Capture the cell that displays the provided text and extract its [X, Y] central coordinate. 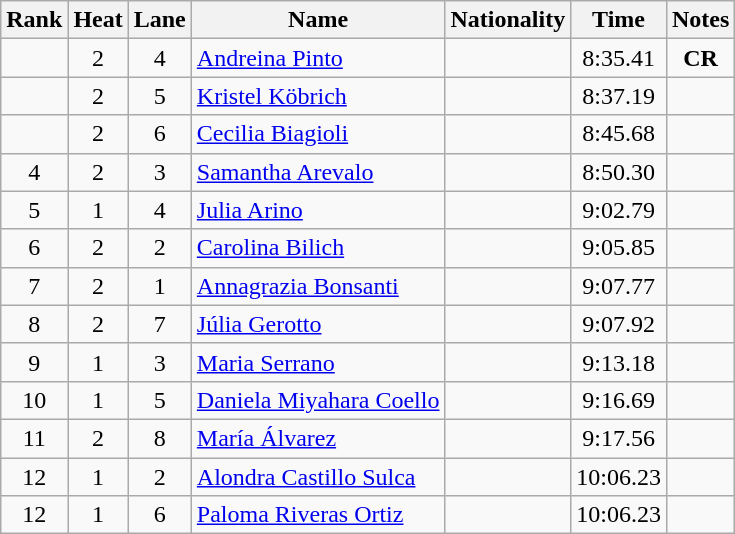
Carolina Bilich [318, 248]
8:50.30 [619, 172]
8:45.68 [619, 134]
9:17.56 [619, 438]
Rank [34, 20]
CR [700, 58]
Cecilia Biagioli [318, 134]
Heat [98, 20]
11 [34, 438]
9:07.92 [619, 324]
Lane [160, 20]
Samantha Arevalo [318, 172]
Julia Arino [318, 210]
Maria Serrano [318, 362]
María Álvarez [318, 438]
Name [318, 20]
Notes [700, 20]
9 [34, 362]
Paloma Riveras Ortiz [318, 515]
Daniela Miyahara Coello [318, 400]
9:02.79 [619, 210]
Time [619, 20]
Kristel Köbrich [318, 96]
Júlia Gerotto [318, 324]
Nationality [508, 20]
Alondra Castillo Sulca [318, 477]
9:16.69 [619, 400]
8:35.41 [619, 58]
Annagrazia Bonsanti [318, 286]
Andreina Pinto [318, 58]
8:37.19 [619, 96]
9:07.77 [619, 286]
9:13.18 [619, 362]
10 [34, 400]
9:05.85 [619, 248]
